Extract the [x, y] coordinate from the center of the cell holding the provided text.  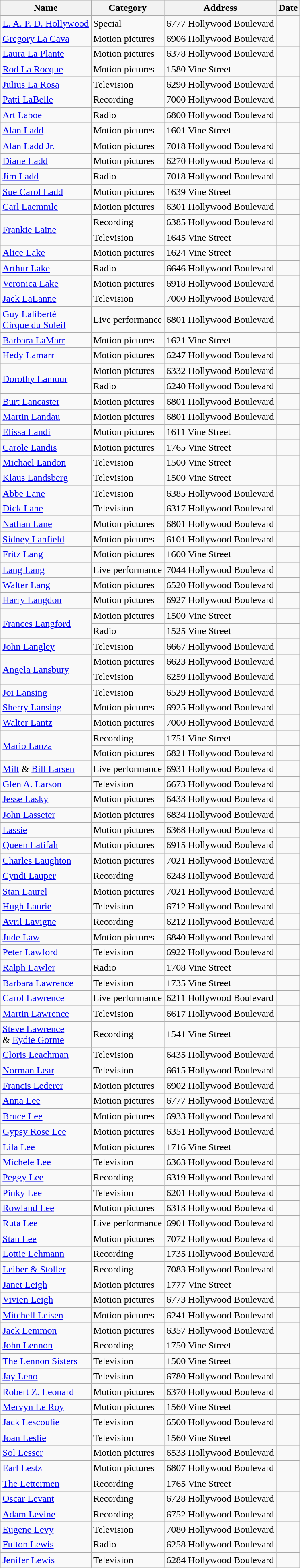
Nathan Lane [46, 524]
1751 Vine Street [220, 738]
Dick Lane [46, 509]
Alice Lake [46, 253]
1735 Vine Street [220, 983]
6520 Hollywood Boulevard [220, 585]
Joan Leslie [46, 1437]
Hugh Laurie [46, 906]
1735 Hollywood Boulevard [220, 1254]
Anna Lee [46, 1101]
Stan Lee [46, 1239]
Avril Lavigne [46, 922]
Patti LaBelle [46, 100]
Earl Lestz [46, 1468]
Martin Lawrence [46, 1014]
Jenifer Lewis [46, 1560]
1645 Vine Street [220, 238]
Harry Langdon [46, 600]
Laura La Plante [46, 54]
Lang Lang [46, 570]
6363 Hollywood Boulevard [220, 1162]
1624 Vine Street [220, 253]
6773 Hollywood Boulevard [220, 1300]
6351 Hollywood Boulevard [220, 1131]
6433 Hollywood Boulevard [220, 799]
Alan Ladd [46, 130]
Oscar Levant [46, 1499]
Arthur Lake [46, 268]
Rod La Rocque [46, 69]
6313 Hollywood Boulevard [220, 1208]
6821 Hollywood Boulevard [220, 753]
Cloris Leachman [46, 1055]
1708 Vine Street [220, 968]
Date [288, 8]
Stan Laurel [46, 891]
6646 Hollywood Boulevard [220, 268]
6247 Hollywood Boulevard [220, 355]
Jim Ladd [46, 176]
Mario Lanza [46, 746]
1750 Vine Street [220, 1346]
Lassie [46, 830]
John Lasseter [46, 815]
1639 Vine Street [220, 192]
6301 Hollywood Boulevard [220, 207]
6317 Hollywood Boulevard [220, 509]
Angela Lansbury [46, 669]
Gregory La Cava [46, 39]
John Lennon [46, 1346]
6667 Hollywood Boulevard [220, 646]
6258 Hollywood Boulevard [220, 1545]
Special [127, 23]
6240 Hollywood Boulevard [220, 386]
6780 Hollywood Boulevard [220, 1376]
6918 Hollywood Boulevard [220, 283]
Walter Lang [46, 585]
6617 Hollywood Boulevard [220, 1014]
1525 Vine Street [220, 631]
Jesse Lasky [46, 799]
Barbara Lawrence [46, 983]
6529 Hollywood Boulevard [220, 692]
Ruta Lee [46, 1223]
6201 Hollywood Boulevard [220, 1193]
Queen Latifah [46, 845]
6319 Hollywood Boulevard [220, 1177]
Dorothy Lamour [46, 378]
1621 Vine Street [220, 340]
Mervyn Le Roy [46, 1407]
6243 Hollywood Boulevard [220, 876]
7080 Hollywood Boulevard [220, 1529]
6901 Hollywood Boulevard [220, 1223]
Eugene Levy [46, 1529]
The Lennon Sisters [46, 1361]
6241 Hollywood Boulevard [220, 1315]
Guy LalibertéCirque du Soleil [46, 319]
6807 Hollywood Boulevard [220, 1468]
6533 Hollywood Boulevard [220, 1453]
Klaus Landsberg [46, 478]
Martin Landau [46, 417]
Alan Ladd Jr. [46, 146]
L. A. P. D. Hollywood [46, 23]
6800 Hollywood Boulevard [220, 115]
Abbe Lane [46, 493]
7044 Hollywood Boulevard [220, 570]
6211 Hollywood Boulevard [220, 998]
6212 Hollywood Boulevard [220, 922]
6728 Hollywood Boulevard [220, 1499]
Milt & Bill Larsen [46, 769]
6902 Hollywood Boulevard [220, 1086]
1777 Vine Street [220, 1285]
1600 Vine Street [220, 554]
Gypsy Rose Lee [46, 1131]
6370 Hollywood Boulevard [220, 1391]
John Langley [46, 646]
6101 Hollywood Boulevard [220, 539]
6840 Hollywood Boulevard [220, 937]
6259 Hollywood Boulevard [220, 677]
6933 Hollywood Boulevard [220, 1116]
Steve Lawrence& Eydie Gorme [46, 1034]
Vivien Leigh [46, 1300]
Carl Laemmle [46, 207]
Francis Lederer [46, 1086]
6673 Hollywood Boulevard [220, 784]
1611 Vine Street [220, 432]
Glen A. Larson [46, 784]
Burt Lancaster [46, 401]
1601 Vine Street [220, 130]
Jay Leno [46, 1376]
7072 Hollywood Boulevard [220, 1239]
Charles Laughton [46, 860]
Carole Landis [46, 447]
Sol Lesser [46, 1453]
Frances Langford [46, 623]
Bruce Lee [46, 1116]
Sue Carol Ladd [46, 192]
6712 Hollywood Boulevard [220, 906]
6284 Hollywood Boulevard [220, 1560]
Name [46, 8]
1541 Vine Street [220, 1034]
Veronica Lake [46, 283]
Lottie Lehmann [46, 1254]
Address [220, 8]
Jude Law [46, 937]
Jack Lescoulie [46, 1422]
Jack Lemmon [46, 1330]
Leiber & Stoller [46, 1269]
1580 Vine Street [220, 69]
6927 Hollywood Boulevard [220, 600]
Carol Lawrence [46, 998]
Peggy Lee [46, 1177]
6270 Hollywood Boulevard [220, 161]
6752 Hollywood Boulevard [220, 1514]
Pinky Lee [46, 1193]
Ralph Lawler [46, 968]
Sidney Lanfield [46, 539]
7083 Hollywood Boulevard [220, 1269]
Lila Lee [46, 1147]
Fulton Lewis [46, 1545]
6915 Hollywood Boulevard [220, 845]
6906 Hollywood Boulevard [220, 39]
Hedy Lamarr [46, 355]
Peter Lawford [46, 952]
6368 Hollywood Boulevard [220, 830]
Walter Lantz [46, 723]
1716 Vine Street [220, 1147]
Jack LaLanne [46, 299]
Diane Ladd [46, 161]
Joi Lansing [46, 692]
Elissa Landi [46, 432]
Barbara LaMarr [46, 340]
6500 Hollywood Boulevard [220, 1422]
6332 Hollywood Boulevard [220, 371]
6378 Hollywood Boulevard [220, 54]
Sherry Lansing [46, 708]
Fritz Lang [46, 554]
6615 Hollywood Boulevard [220, 1070]
Julius La Rosa [46, 84]
Cyndi Lauper [46, 876]
Norman Lear [46, 1070]
6623 Hollywood Boulevard [220, 661]
6931 Hollywood Boulevard [220, 769]
Art Laboe [46, 115]
Category [127, 8]
Mitchell Leisen [46, 1315]
Adam Levine [46, 1514]
6357 Hollywood Boulevard [220, 1330]
6834 Hollywood Boulevard [220, 815]
6922 Hollywood Boulevard [220, 952]
Robert Z. Leonard [46, 1391]
Frankie Laine [46, 230]
The Lettermen [46, 1484]
Rowland Lee [46, 1208]
6435 Hollywood Boulevard [220, 1055]
Michael Landon [46, 463]
Michele Lee [46, 1162]
6925 Hollywood Boulevard [220, 708]
Janet Leigh [46, 1285]
6290 Hollywood Boulevard [220, 84]
